For the text-containing cell, return its midpoint in (x, y) coordinate format. 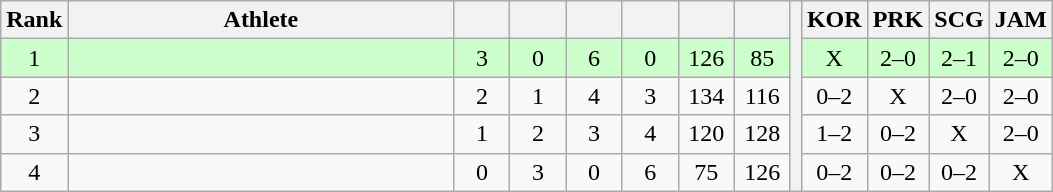
128 (762, 134)
Rank (34, 20)
JAM (1020, 20)
134 (706, 96)
2–1 (959, 58)
SCG (959, 20)
120 (706, 134)
1–2 (834, 134)
Athlete (261, 20)
75 (706, 172)
PRK (898, 20)
116 (762, 96)
85 (762, 58)
KOR (834, 20)
